Pinpoint the cell where the given text exists, returning its (X, Y) midpoint coordinate. 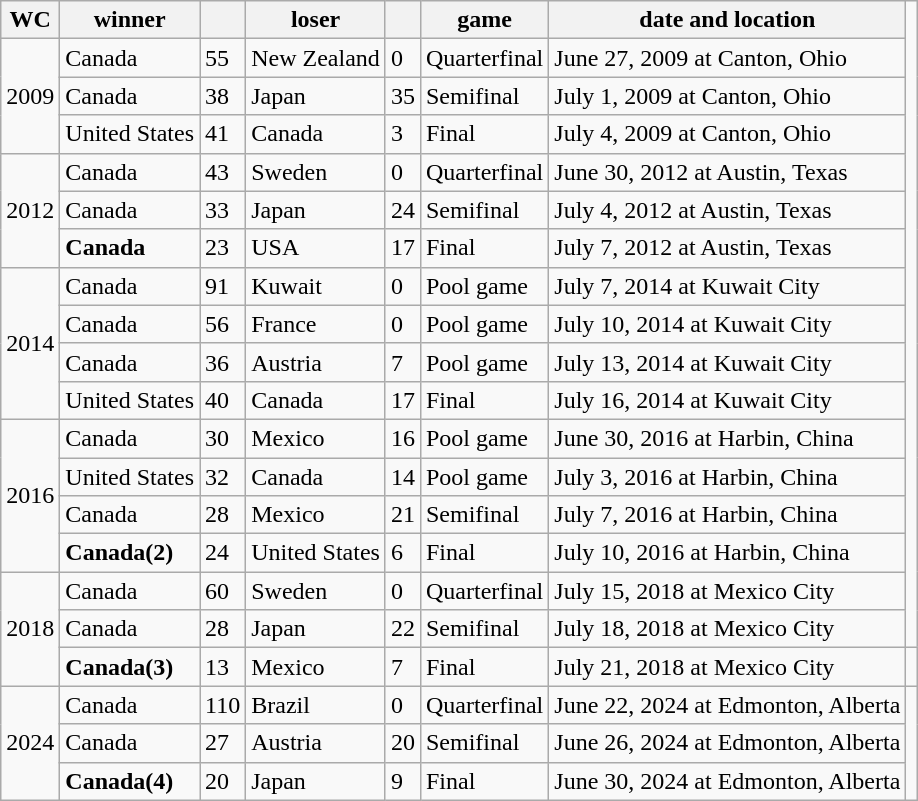
winner (130, 20)
June 26, 2024 at Edmonton, Alberta (728, 743)
40 (223, 400)
New Zealand (316, 58)
France (316, 324)
June 30, 2012 at Austin, Texas (728, 172)
23 (223, 248)
June 30, 2016 at Harbin, China (728, 438)
Kuwait (316, 286)
WC (30, 20)
Brazil (316, 705)
Canada(2) (130, 553)
2024 (30, 743)
43 (223, 172)
2012 (30, 210)
Canada(3) (130, 667)
July 21, 2018 at Mexico City (728, 667)
date and location (728, 20)
June 27, 2009 at Canton, Ohio (728, 58)
game (484, 20)
14 (402, 477)
USA (316, 248)
July 3, 2016 at Harbin, China (728, 477)
16 (402, 438)
38 (223, 96)
27 (223, 743)
30 (223, 438)
21 (402, 515)
2016 (30, 495)
22 (402, 629)
July 16, 2014 at Kuwait City (728, 400)
July 1, 2009 at Canton, Ohio (728, 96)
July 7, 2012 at Austin, Texas (728, 248)
July 10, 2014 at Kuwait City (728, 324)
3 (402, 134)
July 13, 2014 at Kuwait City (728, 362)
Canada(4) (130, 781)
91 (223, 286)
July 7, 2014 at Kuwait City (728, 286)
July 10, 2016 at Harbin, China (728, 553)
35 (402, 96)
32 (223, 477)
41 (223, 134)
60 (223, 591)
July 15, 2018 at Mexico City (728, 591)
13 (223, 667)
56 (223, 324)
June 22, 2024 at Edmonton, Alberta (728, 705)
110 (223, 705)
6 (402, 553)
July 4, 2012 at Austin, Texas (728, 210)
July 7, 2016 at Harbin, China (728, 515)
July 4, 2009 at Canton, Ohio (728, 134)
2009 (30, 96)
2014 (30, 343)
2018 (30, 629)
55 (223, 58)
36 (223, 362)
loser (316, 20)
July 18, 2018 at Mexico City (728, 629)
9 (402, 781)
33 (223, 210)
June 30, 2024 at Edmonton, Alberta (728, 781)
